Scan for the cell matching the given text and deliver its (x, y) coordinate at center. 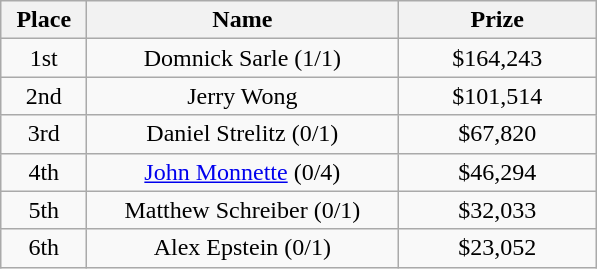
6th (44, 248)
Prize (498, 20)
Place (44, 20)
Alex Epstein (0/1) (242, 248)
Name (242, 20)
$46,294 (498, 172)
$23,052 (498, 248)
2nd (44, 96)
4th (44, 172)
Matthew Schreiber (0/1) (242, 210)
1st (44, 58)
Jerry Wong (242, 96)
Domnick Sarle (1/1) (242, 58)
$32,033 (498, 210)
3rd (44, 134)
$164,243 (498, 58)
Daniel Strelitz (0/1) (242, 134)
$67,820 (498, 134)
$101,514 (498, 96)
John Monnette (0/4) (242, 172)
5th (44, 210)
